Find where the given text appears and provide that cell's center as [x, y] coordinate. 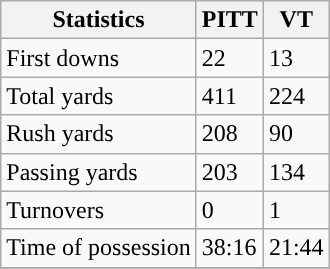
90 [296, 134]
22 [230, 58]
Passing yards [99, 172]
38:16 [230, 248]
134 [296, 172]
203 [230, 172]
VT [296, 20]
Rush yards [99, 134]
Total yards [99, 96]
1 [296, 210]
Time of possession [99, 248]
21:44 [296, 248]
Statistics [99, 20]
224 [296, 96]
208 [230, 134]
First downs [99, 58]
411 [230, 96]
PITT [230, 20]
Turnovers [99, 210]
13 [296, 58]
0 [230, 210]
